Scan for the cell matching the given text and deliver its (x, y) coordinate at center. 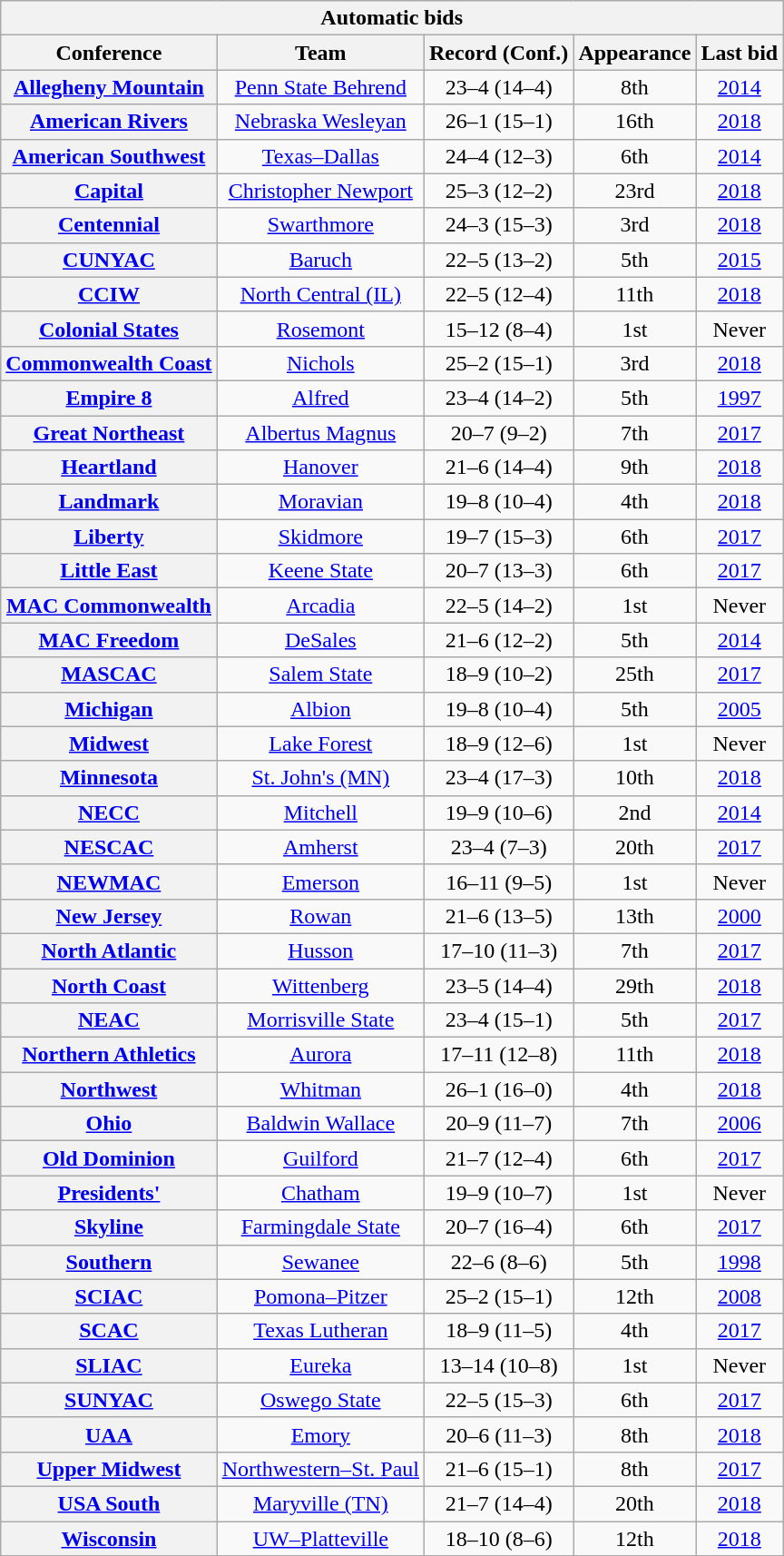
North Central (IL) (320, 294)
Hanover (320, 468)
North Atlantic (109, 950)
Great Northeast (109, 433)
UW–Platteville (320, 1539)
20–7 (13–3) (499, 571)
Sewanee (320, 1262)
Emerson (320, 881)
22–5 (14–2) (499, 606)
26–1 (15–1) (499, 122)
Rowan (320, 916)
2000 (740, 916)
SUNYAC (109, 1400)
Conference (109, 53)
Oswego State (320, 1400)
Heartland (109, 468)
Farmingdale State (320, 1227)
Ohio (109, 1124)
Capital (109, 191)
Northwestern–St. Paul (320, 1469)
Last bid (740, 53)
Appearance (635, 53)
SCAC (109, 1331)
Maryville (TN) (320, 1503)
29th (635, 985)
New Jersey (109, 916)
20–7 (9–2) (499, 433)
NEWMAC (109, 881)
Nichols (320, 363)
2006 (740, 1124)
2008 (740, 1296)
16th (635, 122)
Centennial (109, 225)
16–11 (9–5) (499, 881)
Chatham (320, 1193)
23–4 (15–1) (499, 1020)
NECC (109, 812)
Southern (109, 1262)
Morrisville State (320, 1020)
25th (635, 675)
23–4 (17–3) (499, 778)
Allegheny Mountain (109, 87)
Christopher Newport (320, 191)
Little East (109, 571)
Empire 8 (109, 398)
Commonwealth Coast (109, 363)
Texas–Dallas (320, 156)
Penn State Behrend (320, 87)
Salem State (320, 675)
23rd (635, 191)
Minnesota (109, 778)
Texas Lutheran (320, 1331)
St. John's (MN) (320, 778)
NEAC (109, 1020)
22–6 (8–6) (499, 1262)
Liberty (109, 537)
24–4 (12–3) (499, 156)
Wisconsin (109, 1539)
DeSales (320, 640)
Emory (320, 1434)
18–9 (11–5) (499, 1331)
19–9 (10–7) (499, 1193)
North Coast (109, 985)
13th (635, 916)
24–3 (15–3) (499, 225)
Michigan (109, 709)
19–9 (10–6) (499, 812)
19–7 (15–3) (499, 537)
Rosemont (320, 329)
Pomona–Pitzer (320, 1296)
CUNYAC (109, 260)
23–4 (14–2) (499, 398)
UAA (109, 1434)
15–12 (8–4) (499, 329)
SLIAC (109, 1365)
CCIW (109, 294)
Landmark (109, 502)
18–9 (12–6) (499, 744)
Alfred (320, 398)
9th (635, 468)
21–6 (12–2) (499, 640)
American Southwest (109, 156)
Whitman (320, 1089)
Northern Athletics (109, 1055)
18–9 (10–2) (499, 675)
Swarthmore (320, 225)
26–1 (16–0) (499, 1089)
Automatic bids (392, 18)
Nebraska Wesleyan (320, 122)
21–7 (12–4) (499, 1158)
13–14 (10–8) (499, 1365)
18–10 (8–6) (499, 1539)
Aurora (320, 1055)
21–7 (14–4) (499, 1503)
Team (320, 53)
Colonial States (109, 329)
Presidents' (109, 1193)
Guilford (320, 1158)
Northwest (109, 1089)
MAC Freedom (109, 640)
17–11 (12–8) (499, 1055)
10th (635, 778)
25–3 (12–2) (499, 191)
2015 (740, 260)
23–4 (14–4) (499, 87)
21–6 (15–1) (499, 1469)
20–7 (16–4) (499, 1227)
22–5 (15–3) (499, 1400)
23–4 (7–3) (499, 847)
23–5 (14–4) (499, 985)
Record (Conf.) (499, 53)
20–9 (11–7) (499, 1124)
Baldwin Wallace (320, 1124)
Keene State (320, 571)
Baruch (320, 260)
22–5 (13–2) (499, 260)
MASCAC (109, 675)
Albion (320, 709)
American Rivers (109, 122)
Amherst (320, 847)
17–10 (11–3) (499, 950)
Upper Midwest (109, 1469)
SCIAC (109, 1296)
Albertus Magnus (320, 433)
Skidmore (320, 537)
1998 (740, 1262)
Mitchell (320, 812)
1997 (740, 398)
Lake Forest (320, 744)
USA South (109, 1503)
Skyline (109, 1227)
20–6 (11–3) (499, 1434)
Wittenberg (320, 985)
21–6 (14–4) (499, 468)
Arcadia (320, 606)
2nd (635, 812)
21–6 (13–5) (499, 916)
Moravian (320, 502)
22–5 (12–4) (499, 294)
Old Dominion (109, 1158)
MAC Commonwealth (109, 606)
Midwest (109, 744)
Eureka (320, 1365)
2005 (740, 709)
Husson (320, 950)
NESCAC (109, 847)
